Return the (x, y) coordinate for the center point of the cell that contains the specified text.  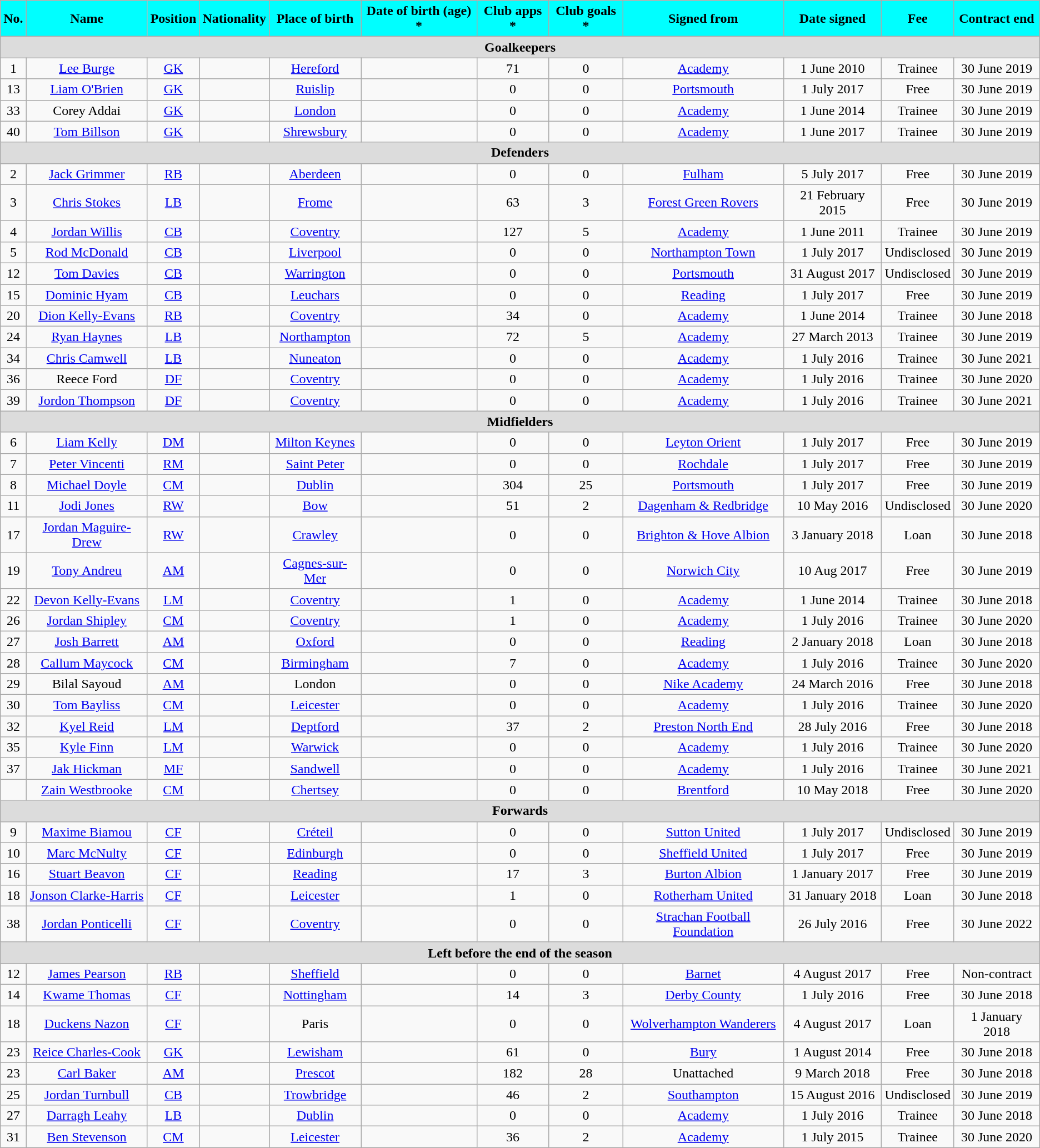
30 June 2022 (997, 924)
Kwame Thomas (87, 995)
Club apps * (513, 19)
Norwich City (703, 571)
Kyel Reid (87, 726)
No. (13, 19)
Sheffield United (703, 853)
63 (513, 202)
Josh Barrett (87, 641)
Rotherham United (703, 895)
24 (13, 337)
Reece Ford (87, 379)
1 January 2017 (832, 874)
Jordan Maguire-Drew (87, 534)
28 July 2016 (832, 726)
Carl Baker (87, 1074)
Liverpool (316, 252)
Tony Andreu (87, 571)
Jordan Shipley (87, 620)
Corey Addai (87, 111)
James Pearson (87, 974)
Duckens Nazon (87, 1023)
Jodi Jones (87, 506)
Oxford (316, 641)
29 (13, 684)
3 January 2018 (832, 534)
31 (13, 1137)
Jordan Willis (87, 231)
26 July 2016 (832, 924)
40 (13, 132)
20 (13, 316)
127 (513, 231)
304 (513, 485)
Nottingham (316, 995)
Devon Kelly-Evans (87, 599)
10 (13, 853)
35 (13, 748)
Lewisham (316, 1052)
15 (13, 295)
8 (13, 485)
Cagnes-sur-Mer (316, 571)
1 July 2015 (832, 1137)
Forwards (520, 811)
Bow (316, 506)
Contract end (997, 19)
9 (13, 832)
Fee (918, 19)
Derby County (703, 995)
72 (513, 337)
33 (13, 111)
Sutton United (703, 832)
10 May 2016 (832, 506)
MF (173, 769)
Rod McDonald (87, 252)
51 (513, 506)
31 January 2018 (832, 895)
31 August 2017 (832, 273)
Saint Peter (316, 464)
Barnet (703, 974)
182 (513, 1074)
Kyle Finn (87, 748)
Michael Doyle (87, 485)
Prescot (316, 1074)
Leyton Orient (703, 443)
1 June 2011 (832, 231)
1 January 2018 (997, 1023)
61 (513, 1052)
Tom Bayliss (87, 705)
19 (13, 571)
Bilal Sayoud (87, 684)
Northampton (316, 337)
DM (173, 443)
Jordan Turnbull (87, 1095)
Brentford (703, 790)
Name (87, 19)
Burton Albion (703, 874)
Chris Stokes (87, 202)
Zain Westbrooke (87, 790)
27 March 2013 (832, 337)
24 March 2016 (832, 684)
Nike Academy (703, 684)
16 (13, 874)
Créteil (316, 832)
Marc McNulty (87, 853)
Jak Hickman (87, 769)
30 (13, 705)
Brighton & Hove Albion (703, 534)
38 (13, 924)
Ryan Haynes (87, 337)
1 August 2014 (832, 1052)
Maxime Biamou (87, 832)
9 March 2018 (832, 1074)
Jordan Ponticelli (87, 924)
Jonson Clarke-Harris (87, 895)
Hereford (316, 68)
Position (173, 19)
Date signed (832, 19)
11 (13, 506)
39 (13, 400)
Club goals * (586, 19)
Paris (316, 1023)
Rochdale (703, 464)
Northampton Town (703, 252)
Crawley (316, 534)
Jack Grimmer (87, 174)
Place of birth (316, 19)
Date of birth (age) * (419, 19)
22 (13, 599)
Leuchars (316, 295)
5 July 2017 (832, 174)
Tom Billson (87, 132)
Warrington (316, 273)
Stuart Beavon (87, 874)
RM (173, 464)
Milton Keynes (316, 443)
Defenders (520, 153)
71 (513, 68)
10 Aug 2017 (832, 571)
Dagenham & Redbridge (703, 506)
Ruislip (316, 89)
6 (13, 443)
15 August 2016 (832, 1095)
Jordon Thompson (87, 400)
Dominic Hyam (87, 295)
Fulham (703, 174)
Goalkeepers (520, 47)
Signed from (703, 19)
Midfielders (520, 422)
Southampton (703, 1095)
Chertsey (316, 790)
Peter Vincenti (87, 464)
Strachan Football Foundation (703, 924)
Nationality (234, 19)
46 (513, 1095)
Birmingham (316, 663)
1 June 2017 (832, 132)
21 February 2015 (832, 202)
Sandwell (316, 769)
Warwick (316, 748)
26 (13, 620)
Shrewsbury (316, 132)
2 January 2018 (832, 641)
4 (13, 231)
Sheffield (316, 974)
Wolverhampton Wanderers (703, 1023)
Callum Maycock (87, 663)
Tom Davies (87, 273)
Liam Kelly (87, 443)
10 May 2018 (832, 790)
Trowbridge (316, 1095)
Non-contract (997, 974)
Liam O'Brien (87, 89)
Deptford (316, 726)
Preston North End (703, 726)
Dion Kelly-Evans (87, 316)
1 June 2010 (832, 68)
32 (13, 726)
Edinburgh (316, 853)
Chris Camwell (87, 358)
Lee Burge (87, 68)
Aberdeen (316, 174)
Darragh Leahy (87, 1116)
13 (13, 89)
Reice Charles-Cook (87, 1052)
Bury (703, 1052)
Unattached (703, 1074)
Frome (316, 202)
Left before the end of the season (520, 953)
Ben Stevenson (87, 1137)
Forest Green Rovers (703, 202)
Nuneaton (316, 358)
